Provide the [x, y] coordinate of the cell's center where the given text is located.  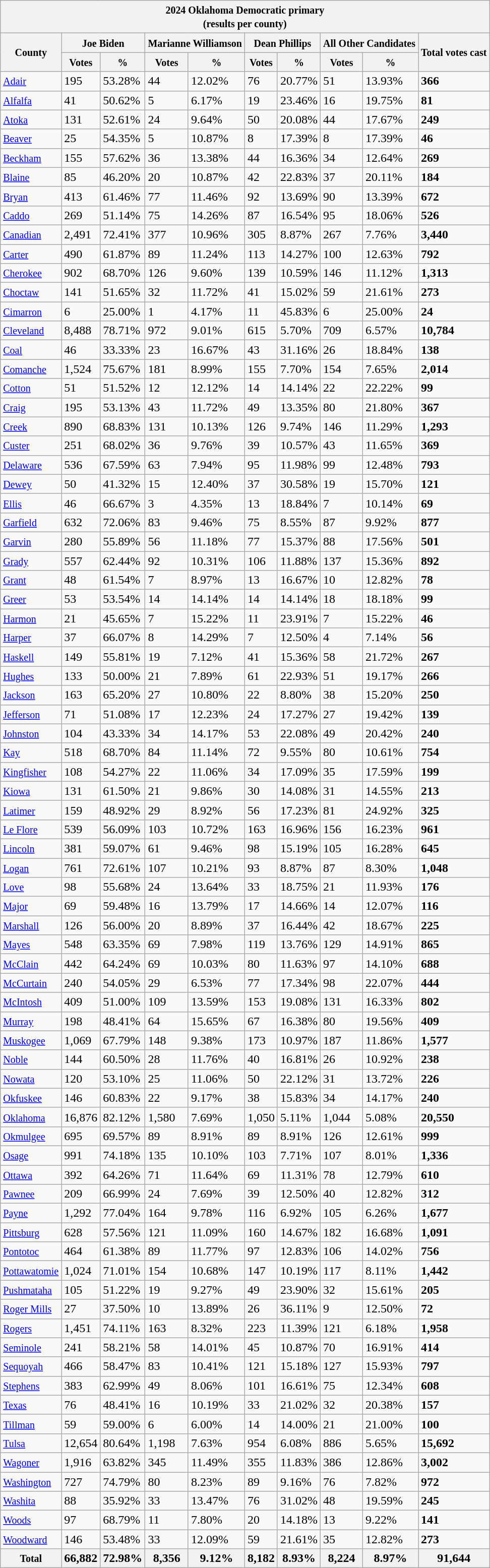
14.66% [298, 906]
Tulsa [31, 1443]
137 [342, 561]
1,198 [167, 1443]
7.65% [391, 369]
63.35% [123, 945]
11.88% [298, 561]
31.16% [298, 350]
1,577 [454, 1040]
50.00% [123, 676]
11.24% [216, 254]
12.40% [216, 484]
442 [81, 964]
Oklahoma [31, 1117]
312 [454, 1194]
15.20% [391, 695]
51.22% [123, 1290]
Murray [31, 1021]
12.02% [216, 81]
Wagoner [31, 1462]
14.26% [216, 215]
13.79% [216, 906]
10.72% [216, 829]
305 [261, 234]
280 [81, 541]
13.72% [391, 1079]
4.17% [216, 311]
Bryan [31, 196]
16.54% [298, 215]
Woodward [31, 1539]
13.47% [216, 1501]
1,958 [454, 1328]
50.62% [123, 100]
355 [261, 1462]
16.23% [391, 829]
19.08% [298, 1002]
53.54% [123, 599]
Ellis [31, 503]
11.39% [298, 1328]
109 [167, 1002]
144 [81, 1059]
68.83% [123, 426]
45.83% [298, 311]
8.30% [391, 867]
58.21% [123, 1347]
113 [261, 254]
22.08% [298, 733]
14.18% [298, 1520]
Noble [31, 1059]
7.71% [298, 1155]
13.93% [391, 81]
8,356 [167, 1558]
173 [261, 1040]
Woods [31, 1520]
117 [342, 1271]
53.13% [123, 407]
71.01% [123, 1271]
15.65% [216, 1021]
Tillman [31, 1424]
16.96% [298, 829]
6.92% [298, 1213]
16.68% [391, 1232]
1 [167, 311]
3 [167, 503]
1,580 [167, 1117]
14.27% [298, 254]
84 [167, 752]
66,882 [81, 1558]
Custer [31, 446]
11.14% [216, 752]
13.59% [216, 1002]
Nowata [31, 1079]
1,336 [454, 1155]
9.22% [391, 1520]
12.86% [391, 1462]
17.34% [298, 983]
66.67% [123, 503]
187 [342, 1040]
14.01% [216, 1347]
135 [167, 1155]
Blaine [31, 177]
250 [454, 695]
9.74% [298, 426]
1,451 [81, 1328]
15.37% [298, 541]
1,050 [261, 1117]
345 [167, 1462]
54.35% [123, 139]
18.75% [298, 887]
8.55% [298, 522]
15.18% [298, 1366]
21.80% [391, 407]
Okmulgee [31, 1136]
Hughes [31, 676]
Joe Biden [103, 43]
11.86% [391, 1040]
52.61% [123, 119]
Cimarron [31, 311]
129 [342, 945]
10,784 [454, 331]
22.07% [391, 983]
All Other Candidates [370, 43]
Pottawatomie [31, 1271]
7.82% [391, 1481]
672 [454, 196]
608 [454, 1386]
377 [167, 234]
21.02% [298, 1405]
74.11% [123, 1328]
10.21% [216, 867]
6.00% [216, 1424]
55.81% [123, 657]
16.33% [391, 1002]
7.12% [216, 657]
10.61% [391, 752]
9.27% [216, 1290]
19.42% [391, 714]
12.09% [216, 1539]
238 [454, 1059]
9.60% [216, 273]
McCurtain [31, 983]
8.99% [216, 369]
1,313 [454, 273]
Caddo [31, 215]
72.61% [123, 867]
20.77% [298, 81]
17.27% [298, 714]
386 [342, 1462]
709 [342, 331]
Kiowa [31, 791]
20,550 [454, 1117]
14.29% [216, 638]
19.75% [391, 100]
991 [81, 1155]
Washita [31, 1501]
Pawnee [31, 1194]
490 [81, 254]
367 [454, 407]
251 [81, 446]
6.17% [216, 100]
75.67% [123, 369]
Seminole [31, 1347]
12.48% [391, 465]
Washington [31, 1481]
35.92% [123, 1501]
120 [81, 1079]
67 [261, 1021]
14.00% [298, 1424]
Lincoln [31, 848]
19.59% [391, 1501]
14.02% [391, 1251]
182 [342, 1232]
55.68% [123, 887]
11.76% [216, 1059]
1,024 [81, 1271]
Love [31, 887]
10.80% [216, 695]
Cleveland [31, 331]
Total votes cast [454, 52]
7.98% [216, 945]
9.12% [216, 1558]
7.89% [216, 676]
1,293 [454, 426]
961 [454, 829]
72.41% [123, 234]
526 [454, 215]
10.31% [216, 561]
10.97% [298, 1040]
225 [454, 925]
5.08% [391, 1117]
62.44% [123, 561]
Coal [31, 350]
727 [81, 1481]
22.93% [298, 676]
10.57% [298, 446]
383 [81, 1386]
Osage [31, 1155]
802 [454, 1002]
9.38% [216, 1040]
43.33% [123, 733]
Total [31, 1558]
8.92% [216, 810]
164 [167, 1213]
16.44% [298, 925]
Alfalfa [31, 100]
57.62% [123, 158]
Roger Mills [31, 1309]
68.02% [123, 446]
6.08% [298, 1443]
37.50% [123, 1309]
55.89% [123, 541]
2,491 [81, 234]
501 [454, 541]
41.32% [123, 484]
54.05% [123, 983]
61.87% [123, 254]
77.04% [123, 1213]
226 [454, 1079]
Sequoyah [31, 1366]
205 [454, 1290]
11.09% [216, 1232]
McClain [31, 964]
18 [342, 599]
Jefferson [31, 714]
1,044 [342, 1117]
133 [81, 676]
15.02% [298, 292]
63.82% [123, 1462]
Pontotoc [31, 1251]
13.35% [298, 407]
104 [81, 733]
45.65% [123, 618]
184 [454, 177]
51.14% [123, 215]
9.86% [216, 791]
31.02% [298, 1501]
1,442 [454, 1271]
82.12% [123, 1117]
241 [81, 1347]
64 [167, 1021]
16.61% [298, 1386]
48.92% [123, 810]
147 [261, 1271]
Garfield [31, 522]
7.14% [391, 638]
66.99% [123, 1194]
90 [342, 196]
23.90% [298, 1290]
249 [454, 119]
10.59% [298, 273]
2024 Oklahoma Democratic primary(results per county) [245, 17]
63 [167, 465]
8,182 [261, 1558]
12,654 [81, 1443]
160 [261, 1232]
23.91% [298, 618]
17.67% [391, 119]
645 [454, 848]
68.79% [123, 1520]
7.70% [298, 369]
12.64% [391, 158]
159 [81, 810]
381 [81, 848]
51.00% [123, 1002]
12.07% [391, 906]
Marshall [31, 925]
1,048 [454, 867]
21.72% [391, 657]
66.07% [123, 638]
County [31, 52]
20.11% [391, 177]
7.80% [216, 1520]
8.06% [216, 1386]
366 [454, 81]
56.00% [123, 925]
8.23% [216, 1481]
1,091 [454, 1232]
9.76% [216, 446]
69.57% [123, 1136]
Mayes [31, 945]
15.83% [298, 1098]
61.46% [123, 196]
213 [454, 791]
15 [167, 484]
518 [81, 752]
8.01% [391, 1155]
12.23% [216, 714]
153 [261, 1002]
615 [261, 331]
18.18% [391, 599]
30.58% [298, 484]
13.89% [216, 1309]
23.46% [298, 100]
5.11% [298, 1117]
45 [261, 1347]
223 [261, 1328]
15.19% [298, 848]
70 [342, 1347]
64.24% [123, 964]
119 [261, 945]
Canadian [31, 234]
19.17% [391, 676]
Adair [31, 81]
1,524 [81, 369]
11.64% [216, 1175]
369 [454, 446]
51.08% [123, 714]
3,440 [454, 234]
24.92% [391, 810]
Pushmataha [31, 1290]
464 [81, 1251]
Logan [31, 867]
892 [454, 561]
Dean Phillips [282, 43]
877 [454, 522]
12.12% [216, 388]
392 [81, 1175]
209 [81, 1194]
10.41% [216, 1366]
695 [81, 1136]
138 [454, 350]
22.12% [298, 1079]
414 [454, 1347]
754 [454, 752]
58.47% [123, 1366]
13.69% [298, 196]
10.10% [216, 1155]
4.35% [216, 503]
101 [261, 1386]
108 [81, 772]
Harper [31, 638]
15.61% [391, 1290]
149 [81, 657]
156 [342, 829]
14.55% [391, 791]
Greer [31, 599]
Payne [31, 1213]
30 [261, 791]
72.98% [123, 1558]
325 [454, 810]
11.93% [391, 887]
797 [454, 1366]
9.78% [216, 1213]
17.59% [391, 772]
413 [81, 196]
59.48% [123, 906]
761 [81, 867]
54.27% [123, 772]
7.63% [216, 1443]
22.83% [298, 177]
9 [342, 1309]
61.38% [123, 1251]
Creek [31, 426]
Grady [31, 561]
7.76% [391, 234]
9.17% [216, 1098]
8.80% [298, 695]
16.91% [391, 1347]
11.46% [216, 196]
14.10% [391, 964]
60.50% [123, 1059]
548 [81, 945]
8.93% [298, 1558]
245 [454, 1501]
59.07% [123, 848]
74.79% [123, 1481]
610 [454, 1175]
11.31% [298, 1175]
2,014 [454, 369]
466 [81, 1366]
9.64% [216, 119]
28 [167, 1059]
11.49% [216, 1462]
10.14% [391, 503]
13.39% [391, 196]
539 [81, 829]
Jackson [31, 695]
16.38% [298, 1021]
632 [81, 522]
67.79% [123, 1040]
148 [167, 1040]
1,292 [81, 1213]
20.42% [391, 733]
Craig [31, 407]
865 [454, 945]
6.57% [391, 331]
51.65% [123, 292]
Choctaw [31, 292]
1,069 [81, 1040]
1,916 [81, 1462]
59.00% [123, 1424]
756 [454, 1251]
19.56% [391, 1021]
21.00% [391, 1424]
127 [342, 1366]
36.11% [298, 1309]
199 [454, 772]
80.64% [123, 1443]
792 [454, 254]
Haskell [31, 657]
9.55% [298, 752]
23 [167, 350]
33.33% [123, 350]
176 [454, 887]
15,692 [454, 1443]
72.06% [123, 522]
11.12% [391, 273]
16,876 [81, 1117]
999 [454, 1136]
17.09% [298, 772]
18.67% [391, 925]
11.98% [298, 465]
Dewey [31, 484]
890 [81, 426]
5.65% [391, 1443]
14.08% [298, 791]
628 [81, 1232]
17.23% [298, 810]
8.11% [391, 1271]
181 [167, 369]
22.22% [391, 388]
16.28% [391, 848]
198 [81, 1021]
10.68% [216, 1271]
85 [81, 177]
53.48% [123, 1539]
8.32% [216, 1328]
10.92% [391, 1059]
10.96% [216, 234]
17.56% [391, 541]
954 [261, 1443]
12.79% [391, 1175]
902 [81, 273]
57.56% [123, 1232]
53.10% [123, 1079]
93 [261, 867]
Atoka [31, 119]
266 [454, 676]
14.91% [391, 945]
78.71% [123, 331]
Cotton [31, 388]
14.67% [298, 1232]
Texas [31, 1405]
16.81% [298, 1059]
62.99% [123, 1386]
9.92% [391, 522]
13.64% [216, 887]
886 [342, 1443]
Stephens [31, 1386]
15.70% [391, 484]
7.94% [216, 465]
11.63% [298, 964]
5.70% [298, 331]
157 [454, 1405]
536 [81, 465]
12 [167, 388]
56.09% [123, 829]
10.03% [216, 964]
688 [454, 964]
557 [81, 561]
12.34% [391, 1386]
8,488 [81, 331]
Cherokee [31, 273]
Beaver [31, 139]
13.76% [298, 945]
Pittsburg [31, 1232]
6.53% [216, 983]
444 [454, 983]
15.93% [391, 1366]
61.54% [123, 580]
11.18% [216, 541]
74.18% [123, 1155]
51.52% [123, 388]
Grant [31, 580]
McIntosh [31, 1002]
11.65% [391, 446]
Le Flore [31, 829]
13.38% [216, 158]
Kay [31, 752]
793 [454, 465]
8.89% [216, 925]
Okfuskee [31, 1098]
Major [31, 906]
67.59% [123, 465]
12.63% [391, 254]
64.26% [123, 1175]
91,644 [454, 1558]
20.08% [298, 119]
Muskogee [31, 1040]
11.77% [216, 1251]
60.83% [123, 1098]
1,677 [454, 1213]
Carter [31, 254]
Latimer [31, 810]
9.01% [216, 331]
61.50% [123, 791]
10.13% [216, 426]
Garvin [31, 541]
Delaware [31, 465]
3,002 [454, 1462]
9.16% [298, 1481]
20.38% [391, 1405]
Comanche [31, 369]
6.26% [391, 1213]
Beckham [31, 158]
18.06% [391, 215]
6.18% [391, 1328]
Ottawa [31, 1175]
53.28% [123, 81]
Rogers [31, 1328]
8,224 [342, 1558]
65.20% [123, 695]
12.61% [391, 1136]
Johnston [31, 733]
Harmon [31, 618]
11.29% [391, 426]
Marianne Williamson [195, 43]
Kingfisher [31, 772]
12.83% [298, 1251]
46.20% [123, 177]
4 [342, 638]
11.83% [298, 1462]
16.36% [298, 158]
